Extract the [x, y] coordinate from the center of the cell holding the provided text.  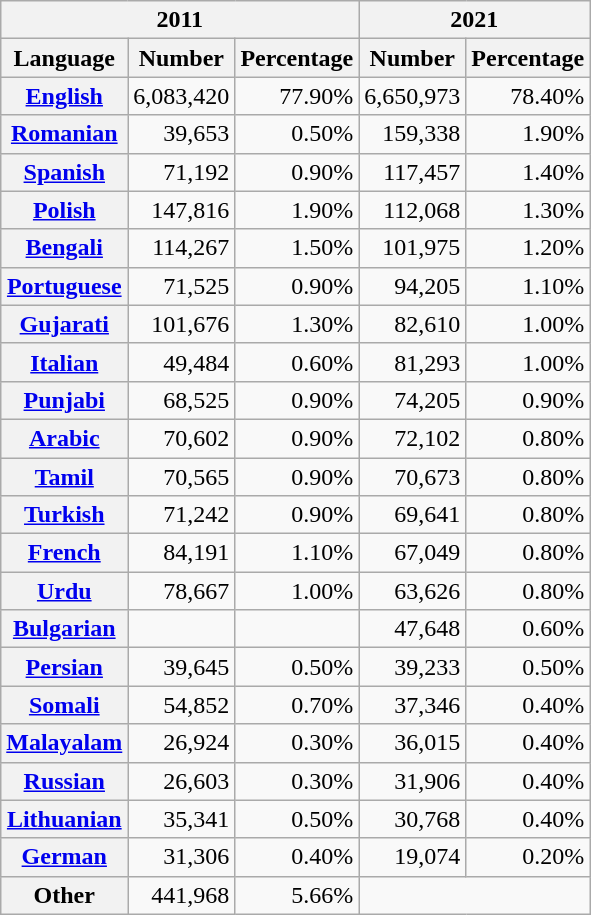
78.40% [528, 96]
63,626 [412, 591]
78,667 [182, 591]
Punjabi [64, 400]
54,852 [182, 705]
117,457 [412, 172]
1.20% [528, 248]
Bengali [64, 248]
19,074 [412, 857]
Turkish [64, 515]
441,968 [182, 895]
Romanian [64, 134]
Tamil [64, 477]
81,293 [412, 362]
77.90% [297, 96]
71,192 [182, 172]
Polish [64, 210]
69,641 [412, 515]
Lithuanian [64, 819]
6,650,973 [412, 96]
Portuguese [64, 286]
36,015 [412, 743]
39,645 [182, 667]
Russian [64, 781]
Urdu [64, 591]
1.50% [297, 248]
Language [64, 58]
37,346 [412, 705]
39,233 [412, 667]
Somali [64, 705]
74,205 [412, 400]
French [64, 553]
26,924 [182, 743]
30,768 [412, 819]
Gujarati [64, 324]
Malayalam [64, 743]
German [64, 857]
35,341 [182, 819]
159,338 [412, 134]
84,191 [182, 553]
101,975 [412, 248]
26,603 [182, 781]
67,049 [412, 553]
Persian [64, 667]
147,816 [182, 210]
0.70% [297, 705]
71,525 [182, 286]
31,906 [412, 781]
Spanish [64, 172]
Arabic [64, 438]
47,648 [412, 629]
English [64, 96]
70,673 [412, 477]
70,602 [182, 438]
Bulgarian [64, 629]
39,653 [182, 134]
31,306 [182, 857]
2021 [474, 20]
6,083,420 [182, 96]
Other [64, 895]
68,525 [182, 400]
72,102 [412, 438]
114,267 [182, 248]
82,610 [412, 324]
0.20% [528, 857]
49,484 [182, 362]
70,565 [182, 477]
94,205 [412, 286]
112,068 [412, 210]
1.40% [528, 172]
101,676 [182, 324]
5.66% [297, 895]
Italian [64, 362]
2011 [180, 20]
71,242 [182, 515]
